Find where the given text appears and provide that cell's center as (x, y) coordinate. 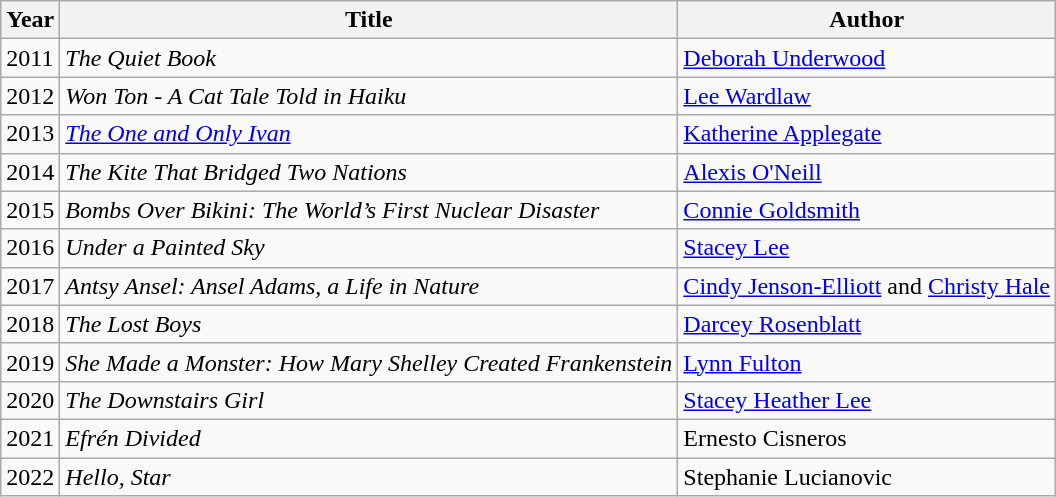
2016 (30, 248)
Author (867, 20)
Darcey Rosenblatt (867, 324)
Katherine Applegate (867, 134)
The Kite That Bridged Two Nations (369, 172)
Bombs Over Bikini: The World’s First Nuclear Disaster (369, 210)
She Made a Monster: How Mary Shelley Created Frankenstein (369, 362)
Stacey Lee (867, 248)
The Quiet Book (369, 58)
Antsy Ansel: Ansel Adams, a Life in Nature (369, 286)
Alexis O'Neill (867, 172)
2012 (30, 96)
2020 (30, 400)
Title (369, 20)
Stephanie Lucianovic (867, 477)
Lee Wardlaw (867, 96)
Cindy Jenson-Elliott and Christy Hale (867, 286)
2013 (30, 134)
2018 (30, 324)
2022 (30, 477)
2019 (30, 362)
The Lost Boys (369, 324)
2021 (30, 438)
Efrén Divided (369, 438)
Stacey Heather Lee (867, 400)
Lynn Fulton (867, 362)
Connie Goldsmith (867, 210)
Deborah Underwood (867, 58)
2014 (30, 172)
Won Ton - A Cat Tale Told in Haiku (369, 96)
Year (30, 20)
Under a Painted Sky (369, 248)
The One and Only Ivan (369, 134)
2011 (30, 58)
The Downstairs Girl (369, 400)
2017 (30, 286)
Hello, Star (369, 477)
Ernesto Cisneros (867, 438)
2015 (30, 210)
